Detect which cell encompasses the target text, then output its (X, Y) center coordinate. 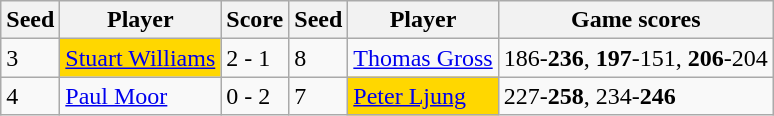
Paul Moor (140, 96)
Thomas Gross (423, 58)
Peter Ljung (423, 96)
Stuart Williams (140, 58)
2 - 1 (255, 58)
186-236, 197-151, 206-204 (636, 58)
7 (318, 96)
8 (318, 58)
4 (30, 96)
3 (30, 58)
227-258, 234-246 (636, 96)
0 - 2 (255, 96)
Score (255, 20)
Game scores (636, 20)
